Determine the (X, Y) coordinate at the center of the cell enclosing the given text.  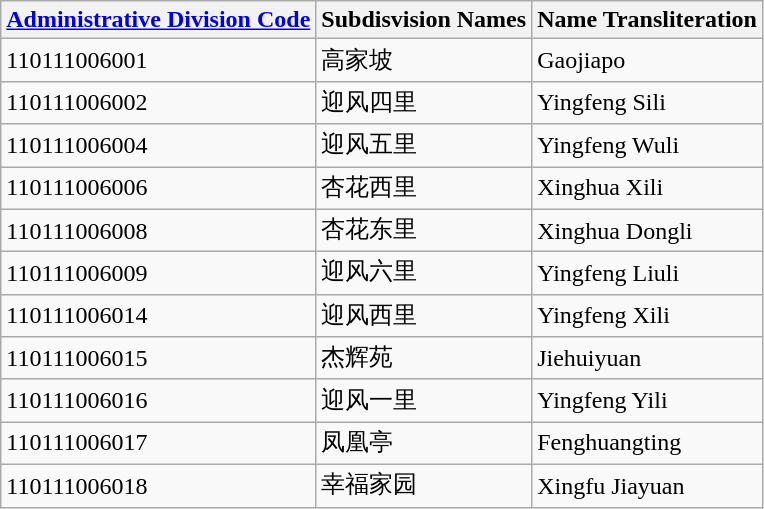
迎风四里 (424, 102)
110111006016 (158, 400)
Name Transliteration (648, 20)
Xingfu Jiayuan (648, 486)
110111006009 (158, 274)
110111006018 (158, 486)
Fenghuangting (648, 444)
110111006004 (158, 146)
110111006015 (158, 358)
Yingfeng Wuli (648, 146)
110111006008 (158, 230)
杰辉苑 (424, 358)
Yingfeng Yili (648, 400)
杏花西里 (424, 188)
迎风六里 (424, 274)
幸福家园 (424, 486)
迎风五里 (424, 146)
110111006001 (158, 60)
杏花东里 (424, 230)
110111006006 (158, 188)
110111006002 (158, 102)
迎风西里 (424, 316)
Gaojiapo (648, 60)
Xinghua Xili (648, 188)
Yingfeng Liuli (648, 274)
迎风一里 (424, 400)
110111006017 (158, 444)
Yingfeng Sili (648, 102)
Subdisvision Names (424, 20)
110111006014 (158, 316)
高家坡 (424, 60)
Administrative Division Code (158, 20)
Xinghua Dongli (648, 230)
凤凰亭 (424, 444)
Jiehuiyuan (648, 358)
Yingfeng Xili (648, 316)
